Return (X, Y) of the center of cell containing provided text 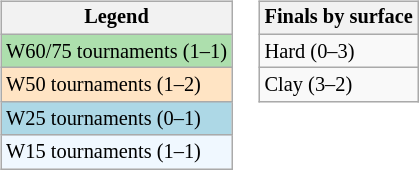
W25 tournaments (0–1) (116, 119)
W60/75 tournaments (1–1) (116, 51)
W15 tournaments (1–1) (116, 152)
Legend (116, 18)
W50 tournaments (1–2) (116, 85)
Finals by surface (339, 18)
Clay (3–2) (339, 85)
Hard (0–3) (339, 51)
